Search for the cell housing the specified text and yield its [x, y] center coordinate. 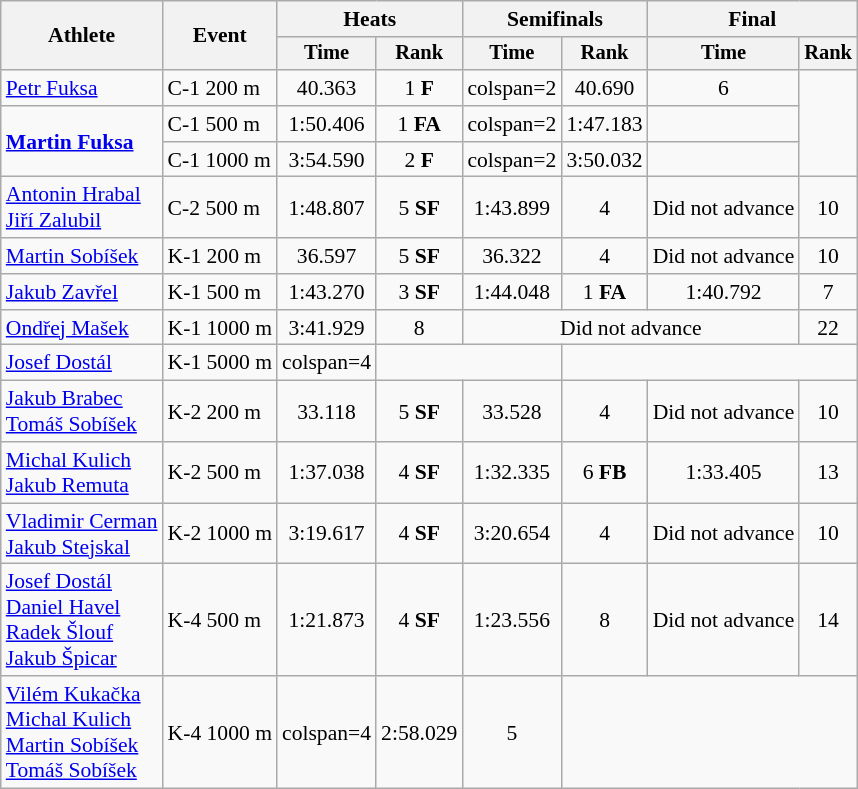
K-2 500 m [220, 472]
1:40.792 [724, 292]
40.690 [604, 88]
K-4 500 m [220, 620]
Antonin HrabalJiří Zalubil [82, 208]
3:20.654 [512, 534]
K-1 1000 m [220, 328]
2 F [419, 160]
36.322 [512, 256]
C-1 200 m [220, 88]
Semifinals [554, 19]
13 [828, 472]
3:19.617 [326, 534]
1:21.873 [326, 620]
Petr Fuksa [82, 88]
Ondřej Mašek [82, 328]
3:54.590 [326, 160]
Vilém KukačkaMichal KulichMartin SobíšekTomáš Sobíšek [82, 732]
1:47.183 [604, 124]
1:48.807 [326, 208]
6 [724, 88]
K-1 500 m [220, 292]
K-1 5000 m [220, 363]
1:23.556 [512, 620]
5 [512, 732]
Michal KulichJakub Remuta [82, 472]
2:58.029 [419, 732]
Jakub Zavřel [82, 292]
Martin Fuksa [82, 142]
Jakub BrabecTomáš Sobíšek [82, 412]
Heats [370, 19]
C-1 1000 m [220, 160]
1:50.406 [326, 124]
K-2 200 m [220, 412]
K-4 1000 m [220, 732]
36.597 [326, 256]
1 F [419, 88]
1:43.899 [512, 208]
1:44.048 [512, 292]
Final [752, 19]
Martin Sobíšek [82, 256]
6 FB [604, 472]
14 [828, 620]
22 [828, 328]
K-2 1000 m [220, 534]
Athlete [82, 36]
1:43.270 [326, 292]
K-1 200 m [220, 256]
33.528 [512, 412]
3 SF [419, 292]
Vladimir CermanJakub Stejskal [82, 534]
Event [220, 36]
1:33.405 [724, 472]
33.118 [326, 412]
1:32.335 [512, 472]
1:37.038 [326, 472]
7 [828, 292]
C-2 500 m [220, 208]
40.363 [326, 88]
3:41.929 [326, 328]
Josef Dostál [82, 363]
C-1 500 m [220, 124]
Josef DostálDaniel HavelRadek ŠloufJakub Špicar [82, 620]
3:50.032 [604, 160]
